Return (x, y) of the center of cell containing provided text 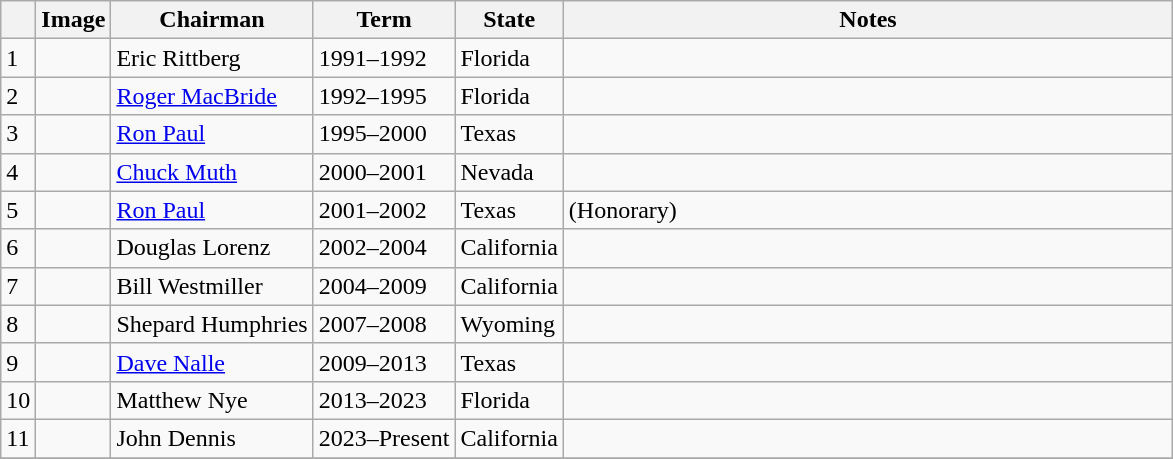
1991–1992 (384, 58)
4 (18, 172)
6 (18, 248)
1995–2000 (384, 134)
Roger MacBride (212, 96)
9 (18, 362)
Chairman (212, 20)
Bill Westmiller (212, 286)
1 (18, 58)
3 (18, 134)
2013–2023 (384, 400)
Notes (868, 20)
Chuck Muth (212, 172)
Matthew Nye (212, 400)
2009–2013 (384, 362)
Term (384, 20)
2007–2008 (384, 324)
State (509, 20)
5 (18, 210)
10 (18, 400)
2004–2009 (384, 286)
John Dennis (212, 438)
(Honorary) (868, 210)
2000–2001 (384, 172)
2002–2004 (384, 248)
7 (18, 286)
Image (74, 20)
2001–2002 (384, 210)
11 (18, 438)
Shepard Humphries (212, 324)
Wyoming (509, 324)
2023–Present (384, 438)
2 (18, 96)
Eric Rittberg (212, 58)
Dave Nalle (212, 362)
8 (18, 324)
Nevada (509, 172)
1992–1995 (384, 96)
Douglas Lorenz (212, 248)
